Return (x, y) of the center of cell containing provided text 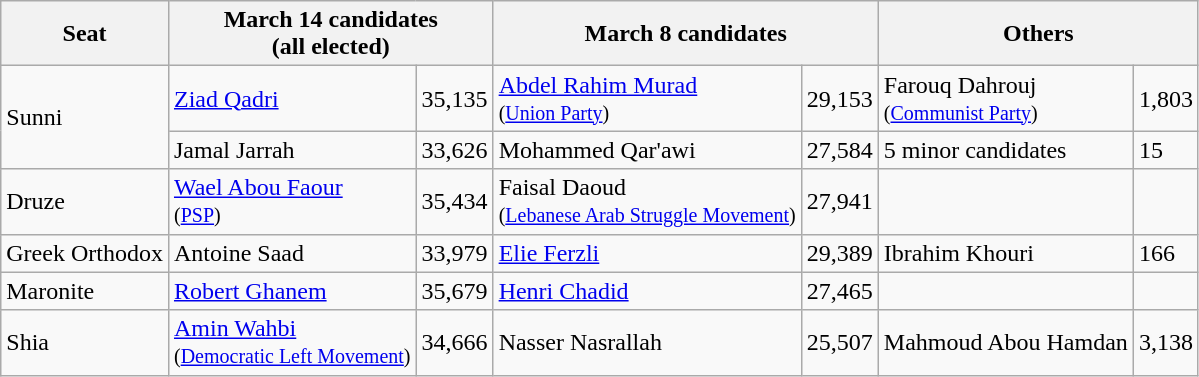
5 minor candidates (1006, 150)
Greek Orthodox (85, 253)
Faisal Daoud(Lebanese Arab Struggle Movement) (647, 202)
3,138 (1166, 342)
29,153 (840, 98)
33,626 (454, 150)
25,507 (840, 342)
1,803 (1166, 98)
27,584 (840, 150)
Farouq Dahrouj(Communist Party) (1006, 98)
Others (1038, 34)
27,941 (840, 202)
Ziad Qadri (292, 98)
35,679 (454, 291)
March 14 candidates(all elected) (330, 34)
Shia (85, 342)
Druze (85, 202)
34,666 (454, 342)
35,434 (454, 202)
Maronite (85, 291)
Wael Abou Faour(PSP) (292, 202)
166 (1166, 253)
33,979 (454, 253)
Abdel Rahim Murad(Union Party) (647, 98)
Nasser Nasrallah (647, 342)
Mahmoud Abou Hamdan (1006, 342)
35,135 (454, 98)
Henri Chadid (647, 291)
27,465 (840, 291)
Jamal Jarrah (292, 150)
Robert Ghanem (292, 291)
Elie Ferzli (647, 253)
Sunni (85, 118)
Ibrahim Khouri (1006, 253)
29,389 (840, 253)
Amin Wahbi(Democratic Left Movement) (292, 342)
Seat (85, 34)
15 (1166, 150)
Mohammed Qar'awi (647, 150)
March 8 candidates (686, 34)
Antoine Saad (292, 253)
